Search for the cell housing the specified text and yield its (X, Y) center coordinate. 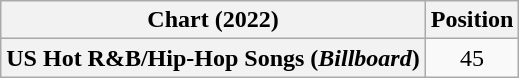
45 (472, 58)
US Hot R&B/Hip-Hop Songs (Billboard) (213, 58)
Chart (2022) (213, 20)
Position (472, 20)
